Extract the (x, y) coordinate from the center of the cell holding the provided text.  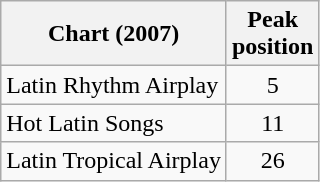
26 (272, 161)
Latin Rhythm Airplay (114, 85)
Peakposition (272, 34)
Hot Latin Songs (114, 123)
Latin Tropical Airplay (114, 161)
5 (272, 85)
Chart (2007) (114, 34)
11 (272, 123)
